Locate the cell with the specified text and output its (X, Y) center coordinate. 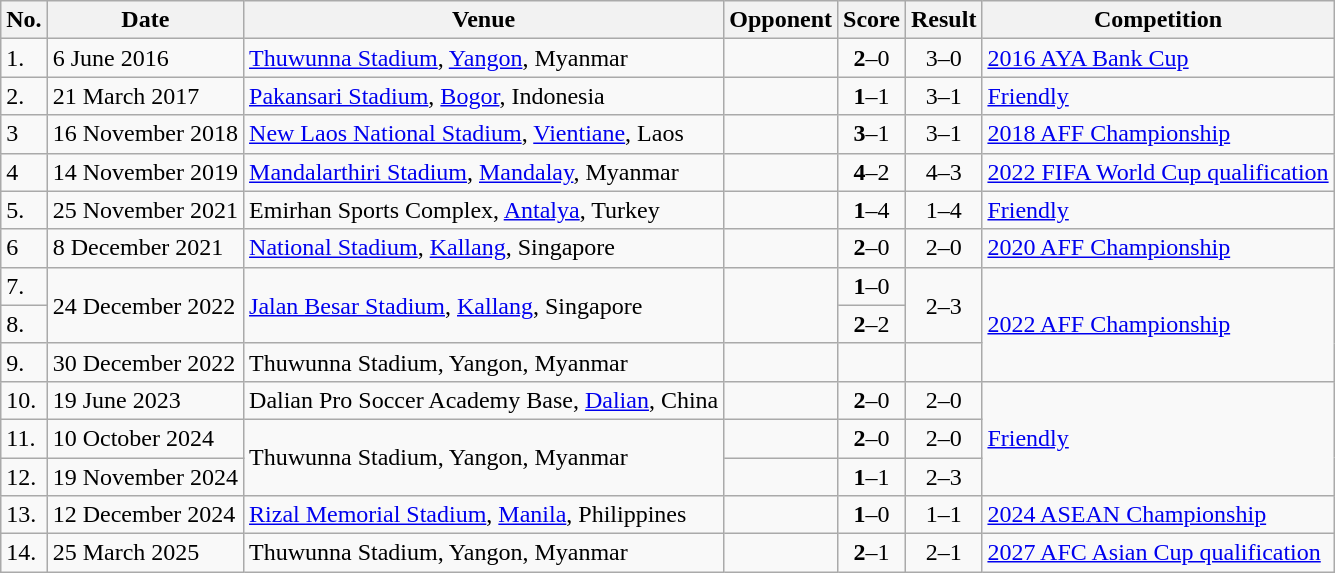
19 June 2023 (145, 400)
19 November 2024 (145, 477)
Rizal Memorial Stadium, Manila, Philippines (484, 515)
3 (24, 134)
4–2 (872, 172)
1. (24, 58)
11. (24, 438)
12. (24, 477)
2018 AFF Championship (1158, 134)
2022 FIFA World Cup qualification (1158, 172)
New Laos National Stadium, Vientiane, Laos (484, 134)
25 March 2025 (145, 553)
National Stadium, Kallang, Singapore (484, 248)
Mandalarthiri Stadium, Mandalay, Myanmar (484, 172)
2020 AFF Championship (1158, 248)
30 December 2022 (145, 362)
2024 ASEAN Championship (1158, 515)
4 (24, 172)
14 November 2019 (145, 172)
6 June 2016 (145, 58)
2022 AFF Championship (1158, 324)
13. (24, 515)
Dalian Pro Soccer Academy Base, Dalian, China (484, 400)
Result (944, 20)
12 December 2024 (145, 515)
3–0 (944, 58)
4–3 (944, 172)
24 December 2022 (145, 305)
Pakansari Stadium, Bogor, Indonesia (484, 96)
No. (24, 20)
Date (145, 20)
14. (24, 553)
Jalan Besar Stadium, Kallang, Singapore (484, 305)
2027 AFC Asian Cup qualification (1158, 553)
Emirhan Sports Complex, Antalya, Turkey (484, 210)
2. (24, 96)
8. (24, 324)
Score (872, 20)
10 October 2024 (145, 438)
2016 AYA Bank Cup (1158, 58)
25 November 2021 (145, 210)
10. (24, 400)
5. (24, 210)
Venue (484, 20)
9. (24, 362)
2–2 (872, 324)
21 March 2017 (145, 96)
7. (24, 286)
Competition (1158, 20)
Opponent (781, 20)
8 December 2021 (145, 248)
16 November 2018 (145, 134)
6 (24, 248)
